Determine the (X, Y) coordinate at the center of the cell enclosing the given text.  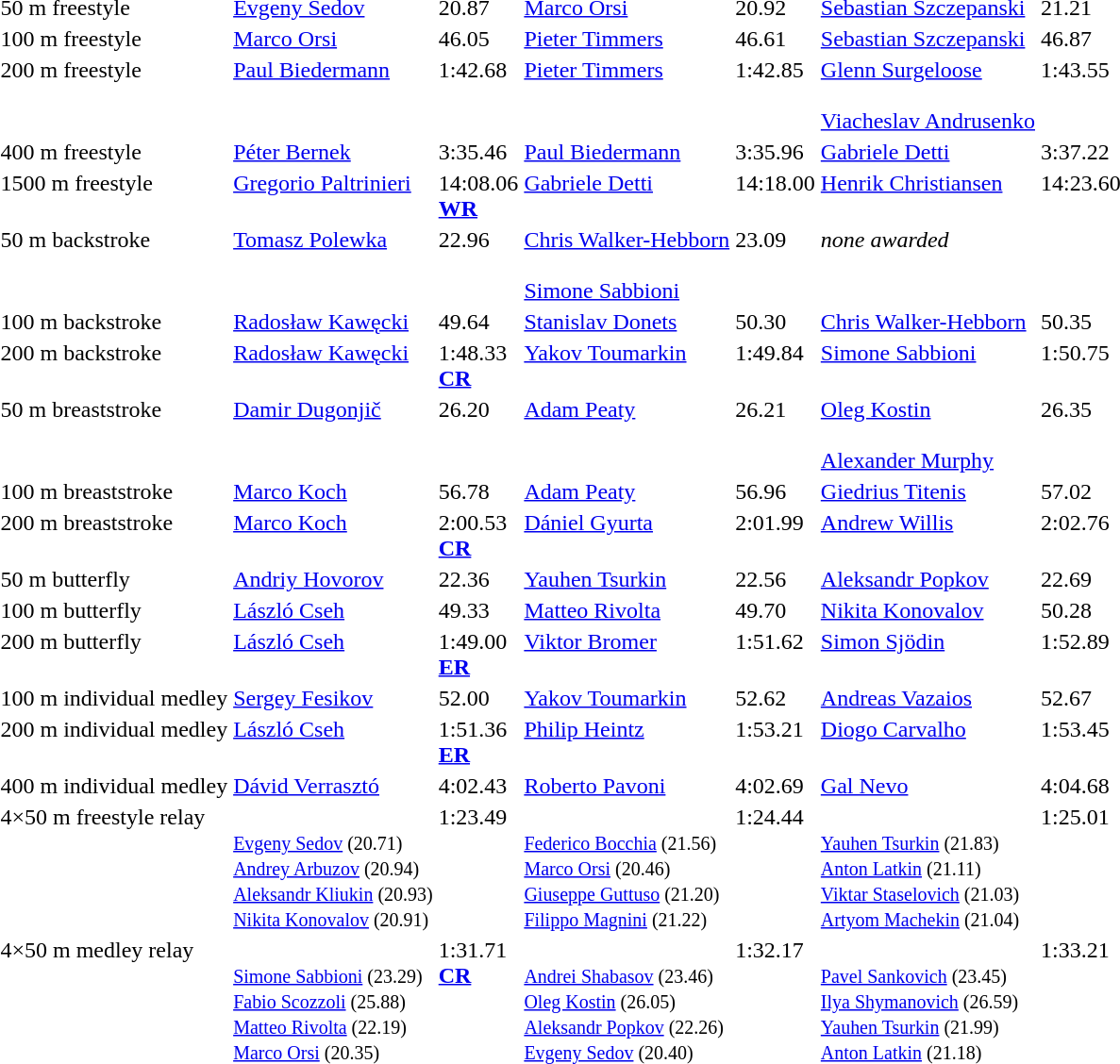
46.05 (478, 39)
49.64 (478, 322)
Aleksandr Popkov (928, 579)
Stanislav Donets (627, 322)
Diogo Carvalho (928, 741)
Simon Sjödin (928, 655)
Chris Walker-HebbornSimone Sabbioni (627, 265)
52.62 (776, 698)
52.00 (478, 698)
Evgeny Sedov (20.71)Andrey Arbuzov (20.94)Aleksandr Kliukin (20.93)Nikita Konovalov (20.91) (334, 868)
49.33 (478, 610)
1:53.21 (776, 741)
1:23.49 (478, 868)
Philip Heintz (627, 741)
Gal Nevo (928, 786)
56.78 (478, 491)
1:51.36 ER (478, 741)
Glenn SurgelooseViacheslav Andrusenko (928, 95)
2:00.53 CR (478, 536)
1:49.84 (776, 366)
49.70 (776, 610)
46.61 (776, 39)
Gregorio Paltrinieri (334, 196)
3:35.46 (478, 152)
50.30 (776, 322)
23.09 (776, 265)
Damir Dugonjič (334, 435)
Dávid Verrasztó (334, 786)
1:48.33 CR (478, 366)
Federico Bocchia (21.56)Marco Orsi (20.46)Giuseppe Guttuso (21.20)Filippo Magnini (21.22) (627, 868)
1:49.00 ER (478, 655)
Andreas Vazaios (928, 698)
Marco Orsi (334, 39)
Nikita Konovalov (928, 610)
4:02.69 (776, 786)
Roberto Pavoni (627, 786)
Dániel Gyurta (627, 536)
Chris Walker-Hebborn (928, 322)
1:42.68 (478, 95)
Yauhen Tsurkin (21.83)Anton Latkin (21.11)Viktar Staselovich (21.03)Artyom Machekin (21.04) (928, 868)
Andrew Willis (928, 536)
4:02.43 (478, 786)
Yauhen Tsurkin (627, 579)
Viktor Bromer (627, 655)
3:35.96 (776, 152)
Péter Bernek (334, 152)
Matteo Rivolta (627, 610)
22.56 (776, 579)
none awarded (928, 265)
2:01.99 (776, 536)
56.96 (776, 491)
Sergey Fesikov (334, 698)
22.36 (478, 579)
1:42.85 (776, 95)
Giedrius Titenis (928, 491)
14:08.06 WR (478, 196)
Tomasz Polewka (334, 265)
Sebastian Szczepanski (928, 39)
1:51.62 (776, 655)
Henrik Christiansen (928, 196)
26.20 (478, 435)
Oleg KostinAlexander Murphy (928, 435)
Andriy Hovorov (334, 579)
22.96 (478, 265)
Simone Sabbioni (928, 366)
14:18.00 (776, 196)
26.21 (776, 435)
1:24.44 (776, 868)
